Provide the [X, Y] coordinate of the cell's center where the given text is located.  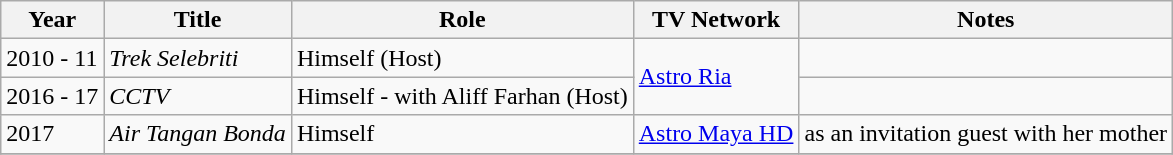
2016 - 17 [52, 96]
TV Network [716, 20]
Astro Ria [716, 77]
Notes [986, 20]
Himself (Host) [462, 58]
Trek Selebriti [198, 58]
Role [462, 20]
2017 [52, 134]
2010 - 11 [52, 58]
Title [198, 20]
Himself [462, 134]
CCTV [198, 96]
as an invitation guest with her mother [986, 134]
Year [52, 20]
Himself - with Aliff Farhan (Host) [462, 96]
Air Tangan Bonda [198, 134]
Astro Maya HD [716, 134]
